Return the [x, y] coordinate for the center point of the cell that contains the specified text.  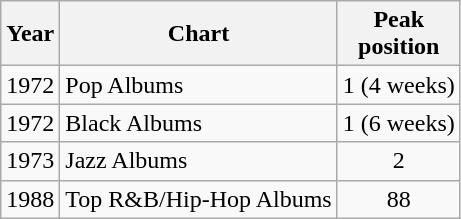
88 [398, 199]
Top R&B/Hip-Hop Albums [198, 199]
Black Albums [198, 123]
Chart [198, 34]
Pop Albums [198, 85]
2 [398, 161]
1973 [30, 161]
1988 [30, 199]
1 (4 weeks) [398, 85]
Year [30, 34]
Peakposition [398, 34]
1 (6 weeks) [398, 123]
Jazz Albums [198, 161]
